Pinpoint the cell where the given text exists, returning its [x, y] midpoint coordinate. 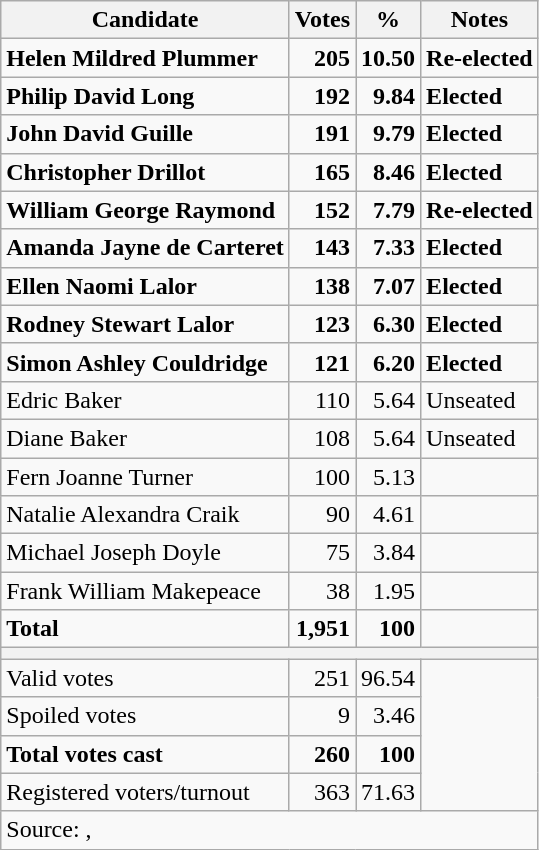
Votes [322, 20]
Registered voters/turnout [146, 792]
3.84 [388, 553]
Spoiled votes [146, 716]
10.50 [388, 58]
165 [322, 172]
90 [322, 515]
% [388, 20]
Source: , [270, 830]
Simon Ashley Couldridge [146, 362]
Frank William Makepeace [146, 591]
Rodney Stewart Lalor [146, 324]
Ellen Naomi Lalor [146, 286]
191 [322, 134]
Diane Baker [146, 438]
Notes [480, 20]
Total votes cast [146, 754]
123 [322, 324]
1.95 [388, 591]
9.79 [388, 134]
Amanda Jayne de Carteret [146, 248]
9 [322, 716]
192 [322, 96]
251 [322, 678]
138 [322, 286]
260 [322, 754]
9.84 [388, 96]
205 [322, 58]
71.63 [388, 792]
7.79 [388, 210]
1,951 [322, 629]
3.46 [388, 716]
Candidate [146, 20]
Total [146, 629]
96.54 [388, 678]
75 [322, 553]
363 [322, 792]
108 [322, 438]
6.30 [388, 324]
6.20 [388, 362]
4.61 [388, 515]
152 [322, 210]
7.33 [388, 248]
7.07 [388, 286]
121 [322, 362]
Valid votes [146, 678]
Fern Joanne Turner [146, 477]
8.46 [388, 172]
Natalie Alexandra Craik [146, 515]
5.13 [388, 477]
Philip David Long [146, 96]
110 [322, 400]
Edric Baker [146, 400]
John David Guille [146, 134]
William George Raymond [146, 210]
143 [322, 248]
Michael Joseph Doyle [146, 553]
38 [322, 591]
Christopher Drillot [146, 172]
Helen Mildred Plummer [146, 58]
